Pinpoint the cell where the given text exists, returning its (X, Y) midpoint coordinate. 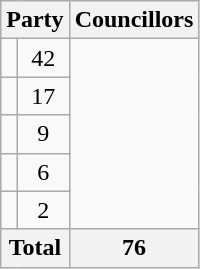
17 (43, 96)
6 (43, 172)
Councillors (134, 20)
2 (43, 210)
76 (134, 248)
42 (43, 58)
Total (35, 248)
9 (43, 134)
Party (35, 20)
